Pinpoint the cell where the given text exists, returning its (X, Y) midpoint coordinate. 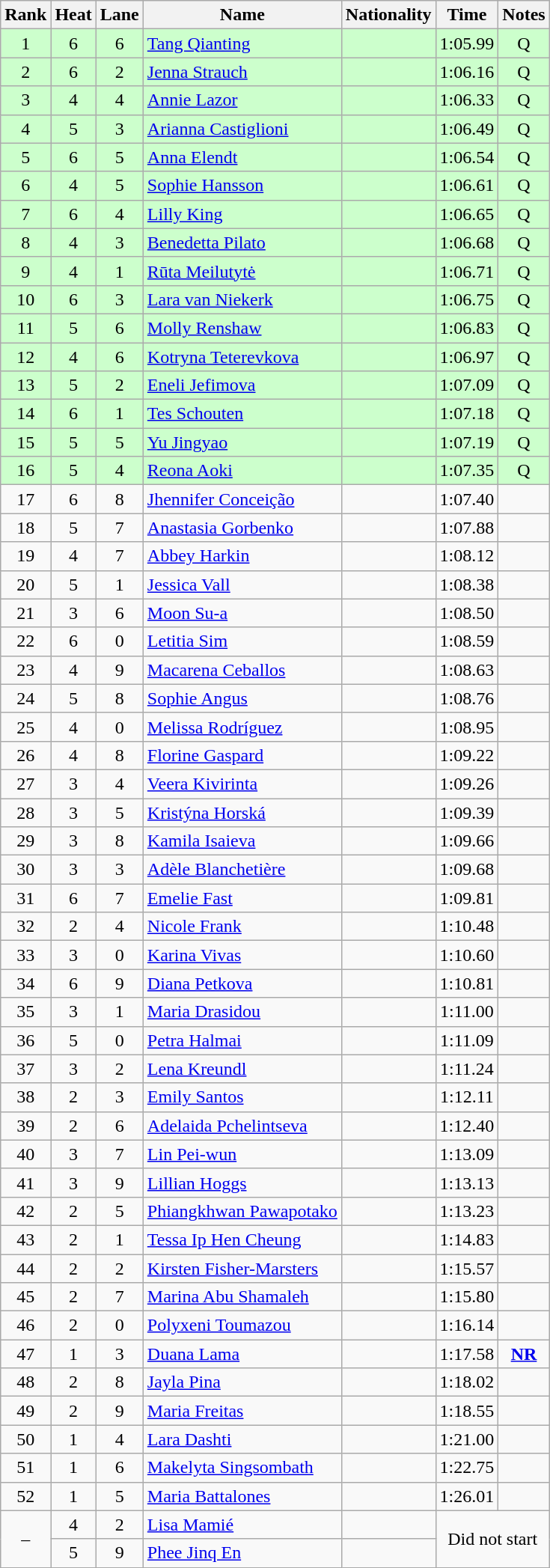
40 (25, 1154)
Tessa Ip Hen Cheung (242, 1239)
1:21.00 (467, 1439)
1:10.81 (467, 983)
Jenna Strauch (242, 72)
1:09.81 (467, 898)
1:08.76 (467, 698)
1:09.66 (467, 841)
Lara Dashti (242, 1439)
Kirsten Fisher-Marsters (242, 1269)
Makelyta Singsombath (242, 1468)
Annie Lazor (242, 100)
Maria Drasidou (242, 1012)
Letitia Sim (242, 641)
Anna Elendt (242, 157)
Sophie Hansson (242, 186)
Jessica Vall (242, 585)
1:06.61 (467, 186)
Adèle Blanchetière (242, 870)
1:06.83 (467, 328)
1:08.50 (467, 613)
Maria Battalones (242, 1496)
1:11.00 (467, 1012)
22 (25, 641)
Heat (73, 15)
Kotryna Teterevkova (242, 357)
21 (25, 613)
1:09.68 (467, 870)
51 (25, 1468)
50 (25, 1439)
52 (25, 1496)
1:07.19 (467, 442)
1:11.24 (467, 1069)
Nationality (388, 15)
NR (524, 1354)
32 (25, 927)
Melissa Rodríguez (242, 727)
28 (25, 812)
19 (25, 556)
48 (25, 1382)
1:10.60 (467, 955)
Sophie Angus (242, 698)
1:09.22 (467, 755)
Emelie Fast (242, 898)
Arianna Castiglioni (242, 129)
Name (242, 15)
1:26.01 (467, 1496)
47 (25, 1354)
43 (25, 1239)
1:06.16 (467, 72)
1:08.95 (467, 727)
14 (25, 414)
1:13.13 (467, 1183)
Moon Su-a (242, 613)
13 (25, 385)
Lin Pei-wun (242, 1154)
12 (25, 357)
Karina Vivas (242, 955)
Did not start (492, 1539)
1:10.48 (467, 927)
1:08.12 (467, 556)
38 (25, 1097)
1:08.38 (467, 585)
Marina Abu Shamaleh (242, 1297)
Eneli Jefimova (242, 385)
1:06.75 (467, 299)
23 (25, 670)
Lara van Niekerk (242, 299)
Lena Kreundl (242, 1069)
1:06.33 (467, 100)
1:12.40 (467, 1126)
1:07.40 (467, 499)
1:07.88 (467, 528)
1:16.14 (467, 1326)
24 (25, 698)
Diana Petkova (242, 983)
44 (25, 1269)
Benedetta Pilato (242, 242)
1:07.09 (467, 385)
Notes (524, 15)
37 (25, 1069)
1:07.18 (467, 414)
1:18.55 (467, 1411)
35 (25, 1012)
Adelaida Pchelintseva (242, 1126)
Lillian Hoggs (242, 1183)
1:15.80 (467, 1297)
1:08.63 (467, 670)
17 (25, 499)
33 (25, 955)
1:06.68 (467, 242)
1:06.49 (467, 129)
1:05.99 (467, 43)
Molly Renshaw (242, 328)
10 (25, 299)
1:09.26 (467, 784)
Kamila Isaieva (242, 841)
27 (25, 784)
29 (25, 841)
1:17.58 (467, 1354)
Emily Santos (242, 1097)
Tang Qianting (242, 43)
1:22.75 (467, 1468)
1:08.59 (467, 641)
Anastasia Gorbenko (242, 528)
Jayla Pina (242, 1382)
Duana Lama (242, 1354)
46 (25, 1326)
45 (25, 1297)
31 (25, 898)
49 (25, 1411)
Nicole Frank (242, 927)
Rūta Meilutytė (242, 271)
Rank (25, 15)
Macarena Ceballos (242, 670)
15 (25, 442)
1:13.23 (467, 1211)
Jhennifer Conceição (242, 499)
Abbey Harkin (242, 556)
Veera Kivirinta (242, 784)
36 (25, 1040)
41 (25, 1183)
39 (25, 1126)
1:11.09 (467, 1040)
Maria Freitas (242, 1411)
1:06.97 (467, 357)
Reona Aoki (242, 471)
20 (25, 585)
Time (467, 15)
18 (25, 528)
25 (25, 727)
1:06.71 (467, 271)
34 (25, 983)
1:06.54 (467, 157)
42 (25, 1211)
Yu Jingyao (242, 442)
1:13.09 (467, 1154)
Tes Schouten (242, 414)
1:06.65 (467, 214)
Kristýna Horská (242, 812)
11 (25, 328)
– (25, 1539)
Lane (120, 15)
Polyxeni Toumazou (242, 1326)
30 (25, 870)
1:12.11 (467, 1097)
Lisa Mamié (242, 1525)
Phiangkhwan Pawapotako (242, 1211)
1:09.39 (467, 812)
Petra Halmai (242, 1040)
16 (25, 471)
1:14.83 (467, 1239)
Phee Jinq En (242, 1553)
1:18.02 (467, 1382)
1:07.35 (467, 471)
Florine Gaspard (242, 755)
Lilly King (242, 214)
1:15.57 (467, 1269)
26 (25, 755)
